From the cell containing the given text, extract its center point as [X, Y] coordinate. 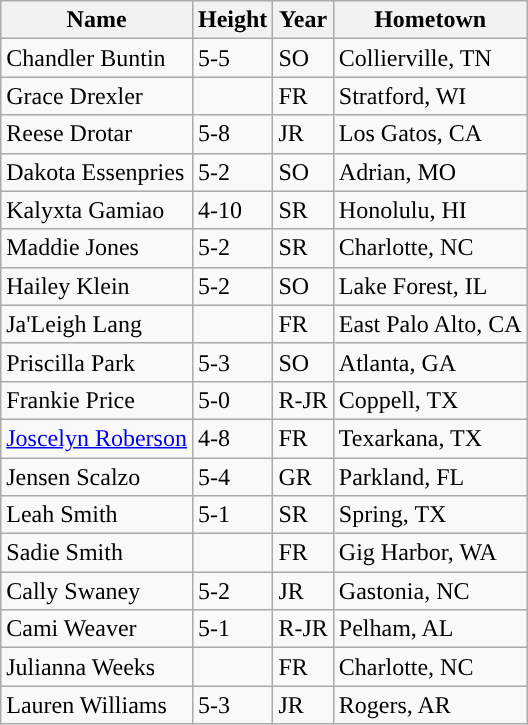
Name [97, 20]
Lake Forest, IL [430, 286]
Leah Smith [97, 515]
Pelham, AL [430, 629]
Chandler Buntin [97, 58]
Reese Drotar [97, 134]
Parkland, FL [430, 477]
Honolulu, HI [430, 210]
Stratford, WI [430, 96]
Ja'Leigh Lang [97, 324]
GR [303, 477]
Gig Harbor, WA [430, 553]
Hailey Klein [97, 286]
Coppell, TX [430, 400]
East Palo Alto, CA [430, 324]
5-5 [232, 58]
Grace Drexler [97, 96]
5-0 [232, 400]
Los Gatos, CA [430, 134]
Atlanta, GA [430, 362]
Lauren Williams [97, 705]
Jensen Scalzo [97, 477]
5-4 [232, 477]
Frankie Price [97, 400]
Texarkana, TX [430, 438]
Cami Weaver [97, 629]
4-8 [232, 438]
Sadie Smith [97, 553]
Rogers, AR [430, 705]
Julianna Weeks [97, 667]
Height [232, 20]
Hometown [430, 20]
Year [303, 20]
Gastonia, NC [430, 591]
Adrian, MO [430, 172]
Cally Swaney [97, 591]
Spring, TX [430, 515]
Maddie Jones [97, 248]
Kalyxta Gamiao [97, 210]
5-8 [232, 134]
4-10 [232, 210]
Joscelyn Roberson [97, 438]
Priscilla Park [97, 362]
Collierville, TN [430, 58]
Dakota Essenpries [97, 172]
